Locate the cell with the specified text and output its [x, y] center coordinate. 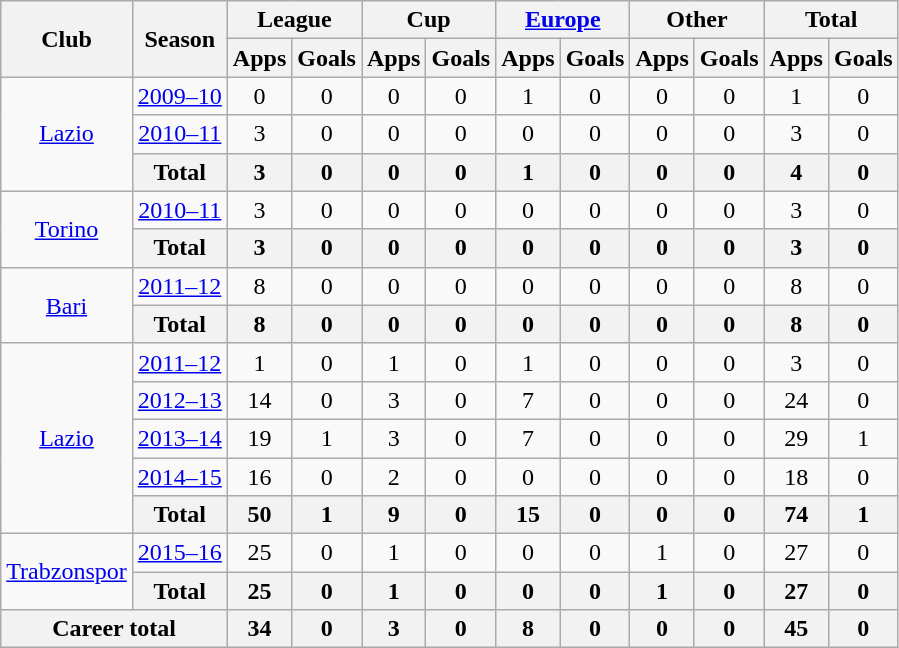
18 [796, 477]
9 [394, 515]
2015–16 [180, 553]
4 [796, 172]
2009–10 [180, 96]
League [294, 20]
2 [394, 477]
45 [796, 629]
Club [67, 39]
14 [259, 400]
24 [796, 400]
Europe [563, 20]
2014–15 [180, 477]
15 [528, 515]
19 [259, 438]
16 [259, 477]
Bari [67, 305]
Other [697, 20]
2012–13 [180, 400]
34 [259, 629]
Career total [114, 629]
74 [796, 515]
Trabzonspor [67, 572]
Cup [429, 20]
50 [259, 515]
Season [180, 39]
29 [796, 438]
Torino [67, 229]
2013–14 [180, 438]
